Extract the [X, Y] coordinate from the center of the cell holding the provided text.  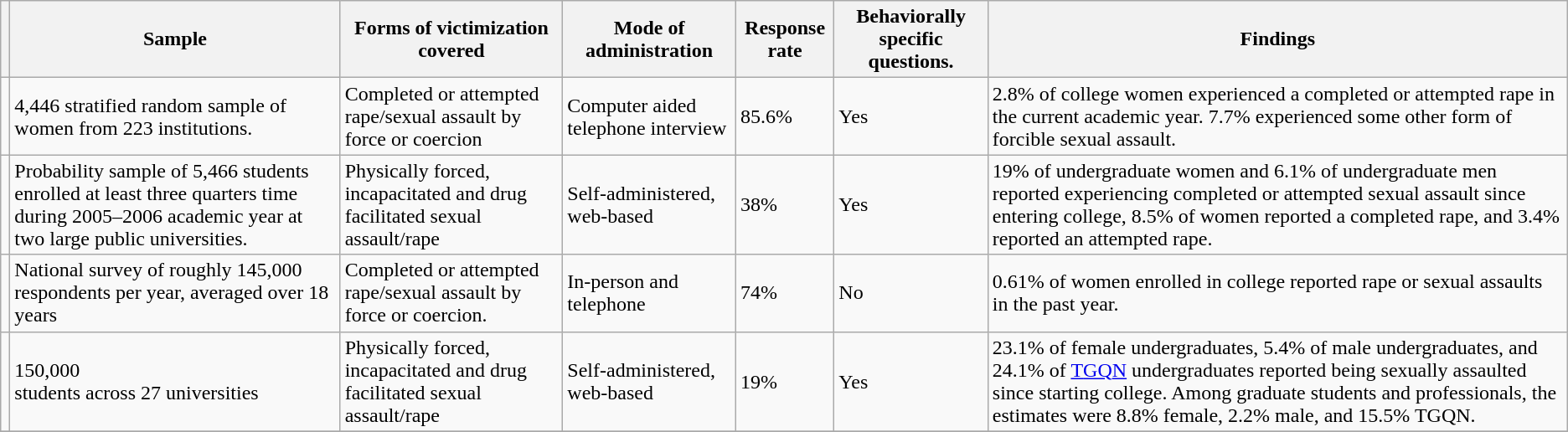
Completed or attempted rape/sexual assault by force or coercion [451, 116]
Response rate [784, 39]
No [911, 293]
Sample [175, 39]
National survey of roughly 145,000 respondents per year, averaged over 18 years [175, 293]
Mode of administration [650, 39]
0.61% of women enrolled in college reported rape or sexual assaults in the past year. [1277, 293]
4,446 stratified random sample of women from 223 institutions. [175, 116]
Findings [1277, 39]
Behaviorally specific questions. [911, 39]
In-person and telephone [650, 293]
74% [784, 293]
150,000students across 27 universities [175, 382]
85.6% [784, 116]
Computer aided telephone interview [650, 116]
Probability sample of 5,466 students enrolled at least three quarters time during 2005–2006 academic year at two large public universities. [175, 204]
19% [784, 382]
38% [784, 204]
Completed or attempted rape/sexual assault by force or coercion. [451, 293]
Forms of victimization covered [451, 39]
